Identify which cell holds the provided text, then report its [X, Y] central coordinate. 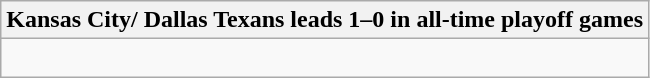
Kansas City/ Dallas Texans leads 1–0 in all-time playoff games [325, 20]
